From the cell containing the given text, extract its center point as (X, Y) coordinate. 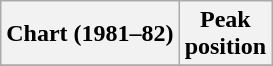
Chart (1981–82) (90, 34)
Peakposition (225, 34)
